Find where the given text appears and provide that cell's center as [x, y] coordinate. 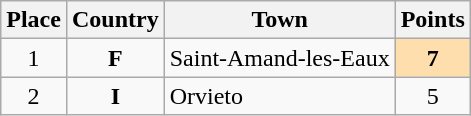
Points [432, 20]
Saint-Amand-les-Eaux [280, 58]
7 [432, 58]
Place [34, 20]
F [115, 58]
5 [432, 96]
Country [115, 20]
Town [280, 20]
2 [34, 96]
I [115, 96]
Orvieto [280, 96]
1 [34, 58]
